Identify which cell holds the provided text, then report its (x, y) central coordinate. 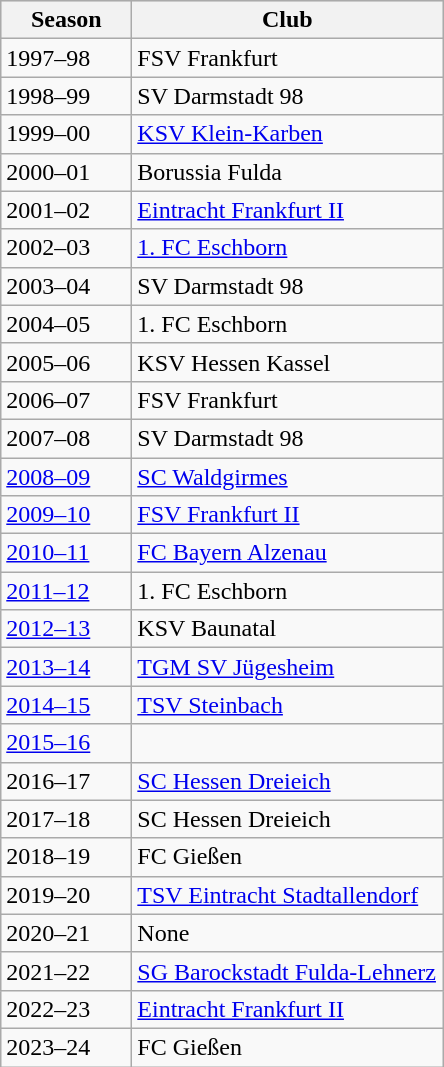
Club (288, 20)
2020–21 (66, 933)
2006–07 (66, 400)
2022–23 (66, 1009)
2005–06 (66, 362)
1997–98 (66, 58)
2019–20 (66, 895)
2017–18 (66, 819)
2011–12 (66, 591)
SG Barockstadt Fulda-Lehnerz (288, 971)
TSV Steinbach (288, 705)
2001–02 (66, 210)
2023–24 (66, 1047)
FSV Frankfurt II (288, 515)
SC Waldgirmes (288, 477)
2000–01 (66, 172)
2010–11 (66, 553)
2002–03 (66, 248)
2015–16 (66, 743)
2008–09 (66, 477)
1998–99 (66, 96)
FC Bayern Alzenau (288, 553)
2016–17 (66, 781)
2003–04 (66, 286)
2018–19 (66, 857)
2009–10 (66, 515)
2012–13 (66, 629)
KSV Baunatal (288, 629)
2014–15 (66, 705)
1999–00 (66, 134)
Borussia Fulda (288, 172)
KSV Hessen Kassel (288, 362)
2021–22 (66, 971)
None (288, 933)
KSV Klein-Karben (288, 134)
TSV Eintracht Stadtallendorf (288, 895)
2007–08 (66, 438)
TGM SV Jügesheim (288, 667)
Season (66, 20)
2004–05 (66, 324)
2013–14 (66, 667)
